Detect which cell encompasses the target text, then output its [x, y] center coordinate. 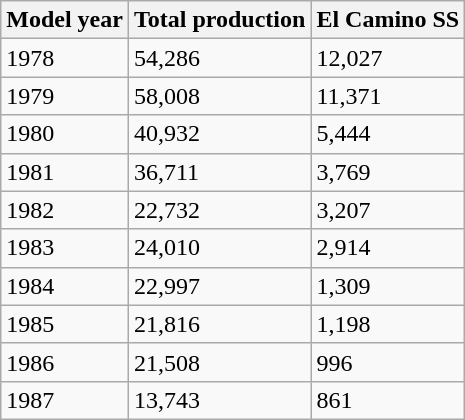
21,508 [219, 362]
5,444 [388, 134]
1,198 [388, 324]
El Camino SS [388, 20]
1979 [65, 96]
861 [388, 400]
1984 [65, 286]
24,010 [219, 248]
Total production [219, 20]
1,309 [388, 286]
Model year [65, 20]
22,732 [219, 210]
36,711 [219, 172]
1982 [65, 210]
12,027 [388, 58]
22,997 [219, 286]
3,207 [388, 210]
1978 [65, 58]
58,008 [219, 96]
54,286 [219, 58]
3,769 [388, 172]
21,816 [219, 324]
1981 [65, 172]
1985 [65, 324]
40,932 [219, 134]
13,743 [219, 400]
1983 [65, 248]
1987 [65, 400]
2,914 [388, 248]
1980 [65, 134]
11,371 [388, 96]
1986 [65, 362]
996 [388, 362]
